Extract the (X, Y) coordinate from the center of the cell holding the provided text.  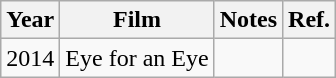
Film (137, 20)
2014 (30, 58)
Ref. (310, 20)
Notes (248, 20)
Eye for an Eye (137, 58)
Year (30, 20)
